Find where the given text appears and provide that cell's center as [X, Y] coordinate. 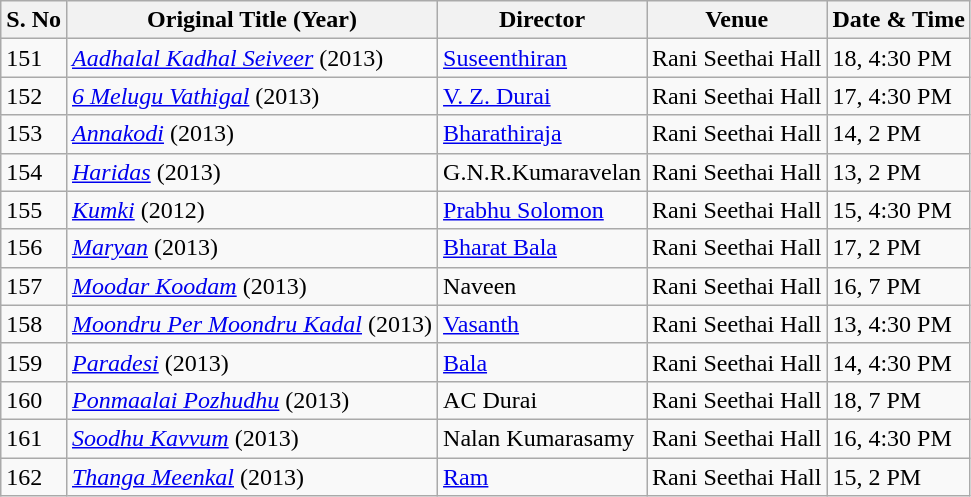
Ram [542, 477]
151 [34, 58]
S. No [34, 20]
13, 4:30 PM [898, 324]
15, 4:30 PM [898, 210]
V. Z. Durai [542, 96]
16, 4:30 PM [898, 438]
Haridas (2013) [252, 172]
158 [34, 324]
AC Durai [542, 400]
Maryan (2013) [252, 248]
Paradesi (2013) [252, 362]
Naveen [542, 286]
18, 7 PM [898, 400]
Venue [737, 20]
Date & Time [898, 20]
Kumki (2012) [252, 210]
162 [34, 477]
154 [34, 172]
18, 4:30 PM [898, 58]
159 [34, 362]
Bharat Bala [542, 248]
160 [34, 400]
14, 4:30 PM [898, 362]
14, 2 PM [898, 134]
Ponmaalai Pozhudhu (2013) [252, 400]
155 [34, 210]
Prabhu Solomon [542, 210]
161 [34, 438]
17, 4:30 PM [898, 96]
Aadhalal Kadhal Seiveer (2013) [252, 58]
16, 7 PM [898, 286]
17, 2 PM [898, 248]
Moodar Koodam (2013) [252, 286]
153 [34, 134]
Thanga Meenkal (2013) [252, 477]
G.N.R.Kumaravelan [542, 172]
Director [542, 20]
Nalan Kumarasamy [542, 438]
Soodhu Kavvum (2013) [252, 438]
15, 2 PM [898, 477]
Vasanth [542, 324]
Bharathiraja [542, 134]
6 Melugu Vathigal (2013) [252, 96]
Annakodi (2013) [252, 134]
13, 2 PM [898, 172]
Original Title (Year) [252, 20]
157 [34, 286]
Suseenthiran [542, 58]
Bala [542, 362]
152 [34, 96]
Moondru Per Moondru Kadal (2013) [252, 324]
156 [34, 248]
